Find where the given text appears and provide that cell's center as [X, Y] coordinate. 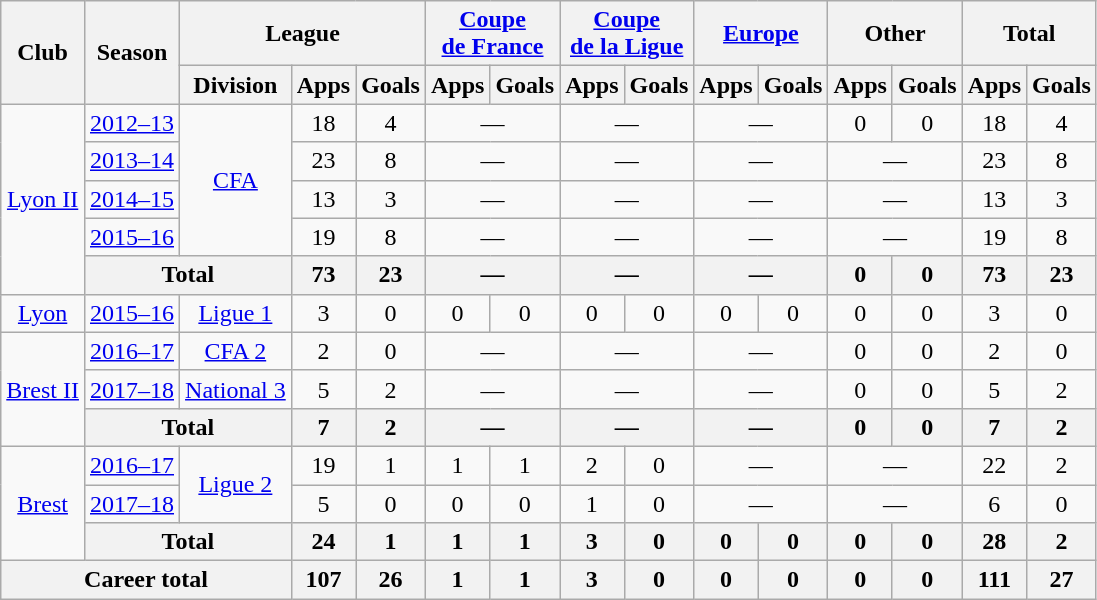
28 [994, 542]
111 [994, 580]
Coupede la Ligue [627, 34]
CFA [236, 180]
Ligue 2 [236, 484]
Coupede France [492, 34]
2013–14 [132, 161]
Division [236, 85]
National 3 [236, 389]
Lyon [43, 313]
107 [323, 580]
Europe [761, 34]
Other [895, 34]
24 [323, 542]
Ligue 1 [236, 313]
Lyon II [43, 199]
Season [132, 52]
League [303, 34]
Brest [43, 503]
Club [43, 52]
2014–15 [132, 199]
26 [391, 580]
22 [994, 465]
6 [994, 503]
2012–13 [132, 123]
Career total [146, 580]
27 [1062, 580]
Brest II [43, 389]
CFA 2 [236, 351]
